Return [x, y] of the center of cell containing provided text 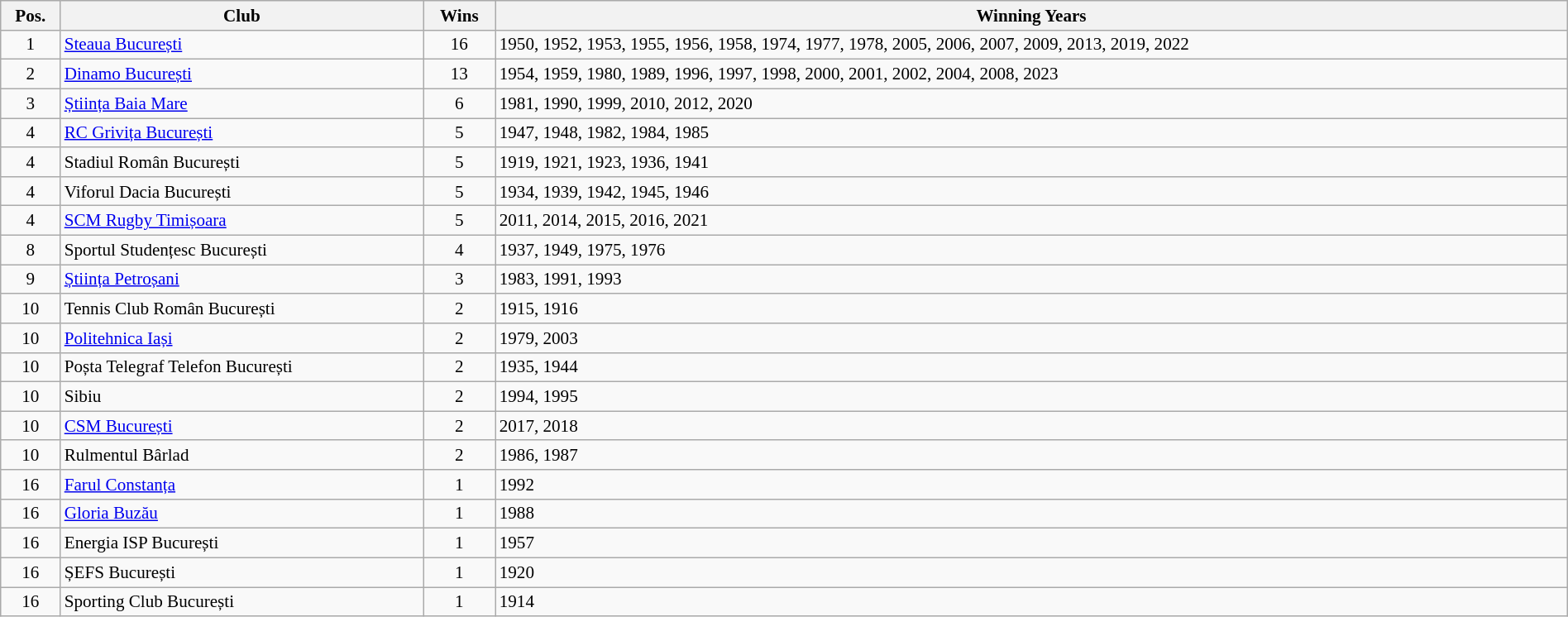
Club [241, 15]
Politehnica Iași [241, 337]
1988 [1032, 513]
Steaua București [241, 45]
Tennis Club Român București [241, 308]
Wins [460, 15]
Stadiul Român București [241, 162]
Farul Constanța [241, 485]
Sportul Studențesc București [241, 250]
Dinamo București [241, 74]
1934, 1939, 1942, 1945, 1946 [1032, 190]
RC Grivița București [241, 132]
1992 [1032, 485]
1950, 1952, 1953, 1955, 1956, 1958, 1974, 1977, 1978, 2005, 2006, 2007, 2009, 2013, 2019, 2022 [1032, 45]
2017, 2018 [1032, 425]
Viforul Dacia București [241, 190]
Sibiu [241, 397]
1954, 1959, 1980, 1989, 1996, 1997, 1998, 2000, 2001, 2002, 2004, 2008, 2023 [1032, 74]
1957 [1032, 543]
1937, 1949, 1975, 1976 [1032, 250]
CSM București [241, 425]
ȘEFS București [241, 572]
1986, 1987 [1032, 455]
Știința Petroșani [241, 280]
1935, 1944 [1032, 367]
1979, 2003 [1032, 337]
1947, 1948, 1982, 1984, 1985 [1032, 132]
1920 [1032, 572]
8 [31, 250]
2011, 2014, 2015, 2016, 2021 [1032, 220]
Pos. [31, 15]
SCM Rugby Timișoara [241, 220]
13 [460, 74]
Sporting Club București [241, 602]
1919, 1921, 1923, 1936, 1941 [1032, 162]
Winning Years [1032, 15]
Gloria Buzău [241, 513]
6 [460, 103]
9 [31, 280]
1994, 1995 [1032, 397]
Rulmentul Bârlad [241, 455]
1981, 1990, 1999, 2010, 2012, 2020 [1032, 103]
Poșta Telegraf Telefon București [241, 367]
1915, 1916 [1032, 308]
1983, 1991, 1993 [1032, 280]
Energia ISP București [241, 543]
1914 [1032, 602]
Știința Baia Mare [241, 103]
